Find where the given text appears and provide that cell's center as [X, Y] coordinate. 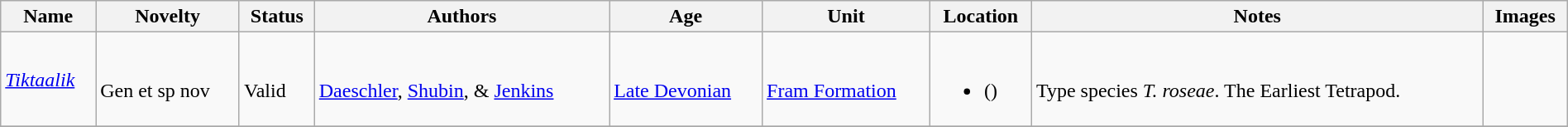
Valid [276, 80]
Unit [847, 17]
Late Devonian [686, 80]
Age [686, 17]
Status [276, 17]
Novelty [168, 17]
Location [981, 17]
Notes [1257, 17]
Authors [461, 17]
Images [1525, 17]
Gen et sp nov [168, 80]
Daeschler, Shubin, & Jenkins [461, 80]
Type species T. roseae. The Earliest Tetrapod. [1257, 80]
Tiktaalik [48, 80]
() [981, 80]
Name [48, 17]
Fram Formation [847, 80]
